Pinpoint the cell where the given text exists, returning its [x, y] midpoint coordinate. 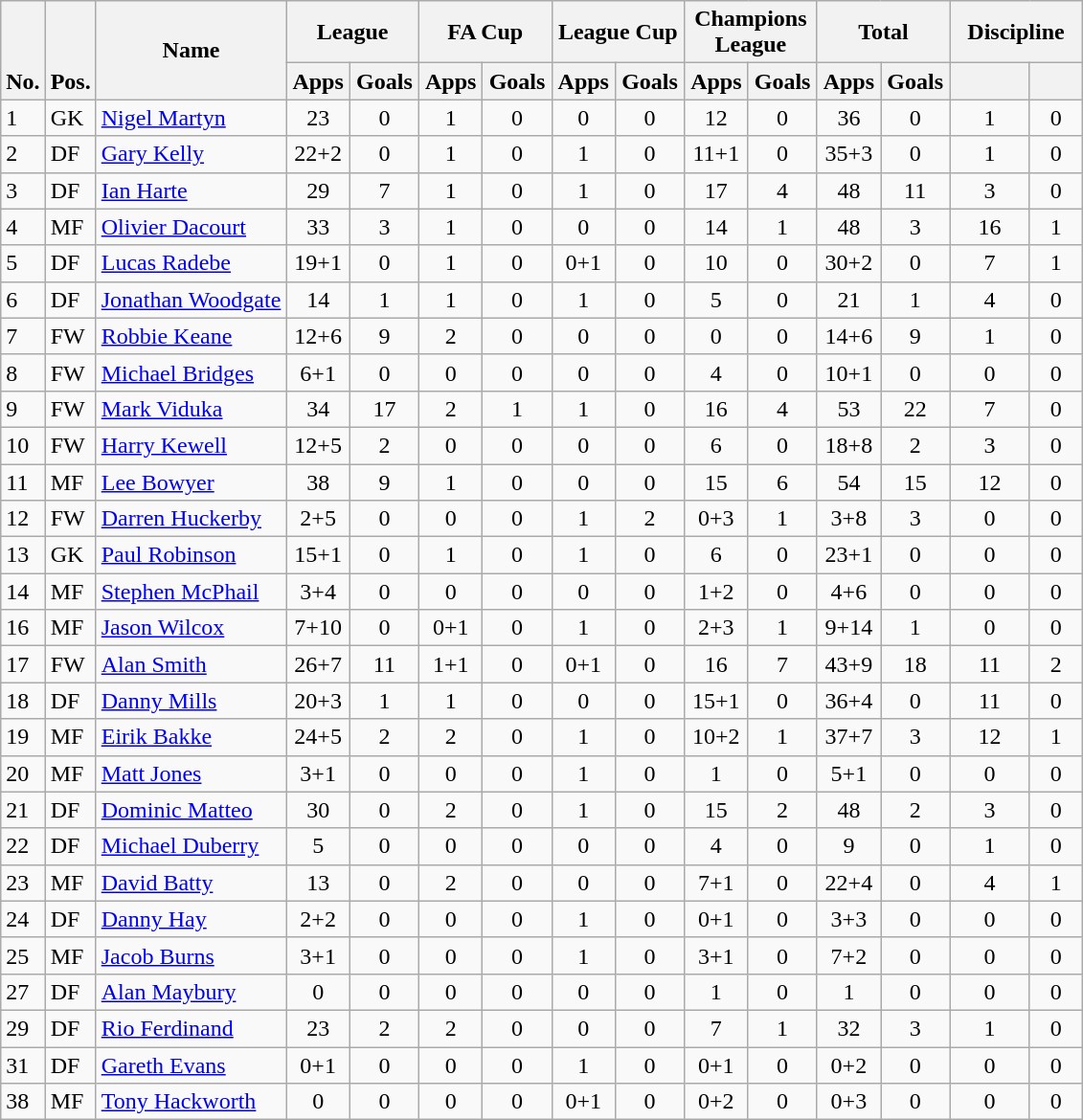
1+2 [716, 592]
36 [848, 118]
Nigel Martyn [192, 118]
Lee Bowyer [192, 482]
Champions League [751, 33]
Gareth Evans [192, 1065]
10+2 [716, 737]
Robbie Keane [192, 336]
10+1 [848, 372]
1+1 [450, 664]
Total [883, 33]
Tony Hackworth [192, 1102]
6+1 [318, 372]
37+7 [848, 737]
Jason Wilcox [192, 628]
12+6 [318, 336]
Rio Ferdinand [192, 1028]
20+3 [318, 701]
Alan Smith [192, 664]
27 [23, 992]
Alan Maybury [192, 992]
FA Cup [485, 33]
8 [23, 372]
22+2 [318, 154]
14+6 [848, 336]
League [352, 33]
53 [848, 409]
30 [318, 810]
32 [848, 1028]
Ian Harte [192, 190]
5+1 [848, 773]
Jonathan Woodgate [192, 300]
Gary Kelly [192, 154]
2+5 [318, 519]
Dominic Matteo [192, 810]
Mark Viduka [192, 409]
Name [192, 50]
Jacob Burns [192, 955]
Danny Mills [192, 701]
Lucas Radebe [192, 263]
Darren Huckerby [192, 519]
33 [318, 227]
36+4 [848, 701]
Paul Robinson [192, 555]
3+3 [848, 919]
24 [23, 919]
2+2 [318, 919]
22+4 [848, 883]
24+5 [318, 737]
Eirik Bakke [192, 737]
7+1 [716, 883]
9+14 [848, 628]
Harry Kewell [192, 445]
26+7 [318, 664]
19+1 [318, 263]
4+6 [848, 592]
Michael Bridges [192, 372]
25 [23, 955]
David Batty [192, 883]
Danny Hay [192, 919]
3+8 [848, 519]
35+3 [848, 154]
12+5 [318, 445]
31 [23, 1065]
3+4 [318, 592]
43+9 [848, 664]
Stephen McPhail [192, 592]
Pos. [71, 50]
20 [23, 773]
Olivier Dacourt [192, 227]
54 [848, 482]
7+10 [318, 628]
No. [23, 50]
7+2 [848, 955]
2+3 [716, 628]
11+1 [716, 154]
34 [318, 409]
19 [23, 737]
Michael Duberry [192, 846]
Matt Jones [192, 773]
23+1 [848, 555]
League Cup [619, 33]
Discipline [1017, 33]
18+8 [848, 445]
30+2 [848, 263]
